Return (X, Y) of the center of cell containing provided text 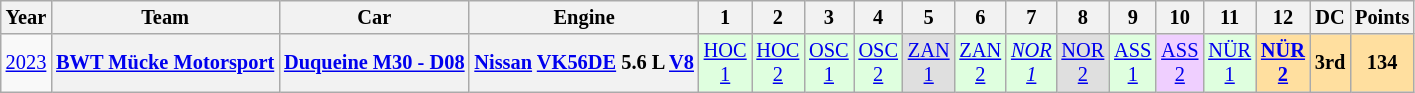
3rd (1330, 63)
3 (828, 17)
Team (165, 17)
DC (1330, 17)
5 (929, 17)
Engine (584, 17)
7 (1031, 17)
ASS2 (1180, 63)
11 (1230, 17)
HOC2 (778, 63)
NOR1 (1031, 63)
HOC1 (726, 63)
OSC1 (828, 63)
NÜR2 (1283, 63)
1 (726, 17)
2023 (26, 63)
ZAN2 (980, 63)
ZAN1 (929, 63)
Nissan VK56DE 5.6 L V8 (584, 63)
BWT Mücke Motorsport (165, 63)
8 (1082, 17)
ASS1 (1132, 63)
NÜR1 (1230, 63)
Duqueine M30 - D08 (374, 63)
NOR2 (1082, 63)
Points (1382, 17)
10 (1180, 17)
OSC2 (878, 63)
6 (980, 17)
134 (1382, 63)
2 (778, 17)
Year (26, 17)
9 (1132, 17)
12 (1283, 17)
4 (878, 17)
Car (374, 17)
